From the cell containing the given text, extract its center point as [x, y] coordinate. 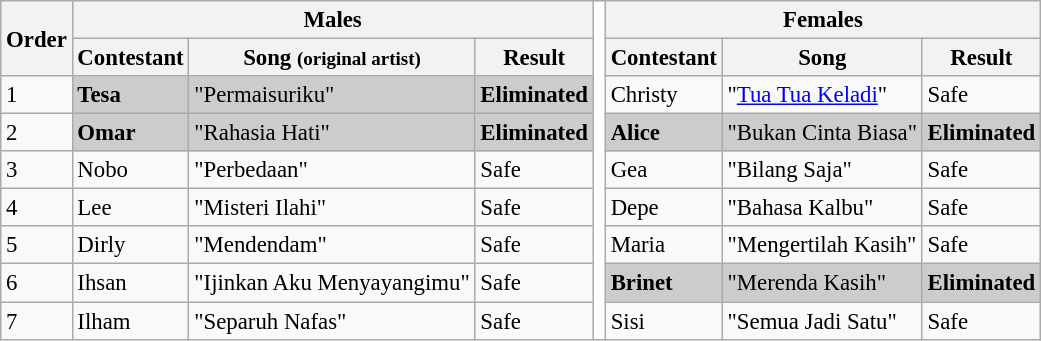
"Mendendam" [332, 245]
Alice [664, 133]
"Merenda Kasih" [822, 283]
3 [36, 170]
Ilham [130, 321]
Females [822, 20]
Males [332, 20]
7 [36, 321]
"Bahasa Kalbu" [822, 208]
Omar [130, 133]
Christy [664, 95]
Depe [664, 208]
"Misteri Ilahi" [332, 208]
"Bukan Cinta Biasa" [822, 133]
Dirly [130, 245]
1 [36, 95]
Order [36, 38]
Song [822, 58]
"Tua Tua Keladi" [822, 95]
"Semua Jadi Satu" [822, 321]
4 [36, 208]
Sisi [664, 321]
Ihsan [130, 283]
5 [36, 245]
Maria [664, 245]
"Separuh Nafas" [332, 321]
"Ijinkan Aku Menyayangimu" [332, 283]
6 [36, 283]
Lee [130, 208]
"Mengertilah Kasih" [822, 245]
Brinet [664, 283]
Song (original artist) [332, 58]
"Permaisuriku" [332, 95]
"Rahasia Hati" [332, 133]
2 [36, 133]
Gea [664, 170]
"Perbedaan" [332, 170]
Nobo [130, 170]
"Bilang Saja" [822, 170]
Tesa [130, 95]
